Detect which cell encompasses the target text, then output its (X, Y) center coordinate. 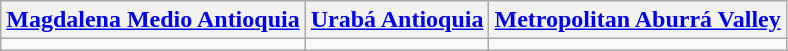
Magdalena Medio Antioquia (153, 20)
Urabá Antioquia (397, 20)
Metropolitan Aburrá Valley (638, 20)
